Capture the cell that displays the provided text and extract its [X, Y] central coordinate. 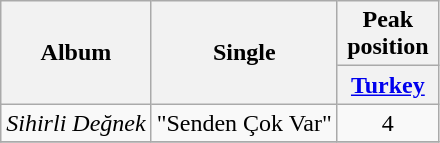
Peak position [388, 34]
Turkey [388, 85]
Single [244, 52]
4 [388, 123]
"Senden Çok Var" [244, 123]
Album [76, 52]
Sihirli Değnek [76, 123]
